Extract the [x, y] coordinate from the center of the cell holding the provided text.  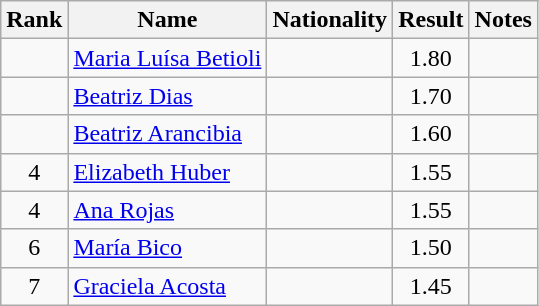
1.80 [431, 58]
Beatriz Dias [168, 96]
6 [34, 248]
Result [431, 20]
7 [34, 286]
Maria Luísa Betioli [168, 58]
1.60 [431, 134]
Notes [503, 20]
Nationality [330, 20]
Ana Rojas [168, 210]
Graciela Acosta [168, 286]
1.70 [431, 96]
María Bico [168, 248]
1.45 [431, 286]
Elizabeth Huber [168, 172]
1.50 [431, 248]
Beatriz Arancibia [168, 134]
Rank [34, 20]
Name [168, 20]
